Return the [x, y] coordinate for the center point of the cell that contains the specified text.  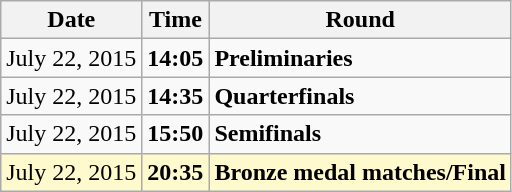
Semifinals [360, 134]
15:50 [176, 134]
Date [72, 20]
Preliminaries [360, 58]
Time [176, 20]
20:35 [176, 172]
14:05 [176, 58]
Bronze medal matches/Final [360, 172]
Round [360, 20]
14:35 [176, 96]
Quarterfinals [360, 96]
